Scan for the cell matching the given text and deliver its [X, Y] coordinate at center. 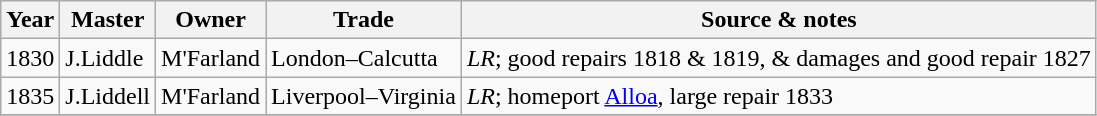
Trade [364, 20]
Source & notes [778, 20]
J.Liddell [108, 96]
J.Liddle [108, 58]
LR; good repairs 1818 & 1819, & damages and good repair 1827 [778, 58]
Master [108, 20]
LR; homeport Alloa, large repair 1833 [778, 96]
Owner [211, 20]
Liverpool–Virginia [364, 96]
London–Calcutta [364, 58]
1835 [30, 96]
1830 [30, 58]
Year [30, 20]
